From the cell containing the given text, extract its center point as [X, Y] coordinate. 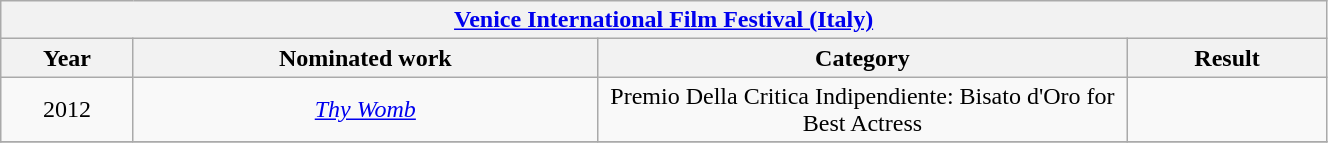
Result [1228, 58]
2012 [68, 110]
Category [862, 58]
Nominated work [365, 58]
Premio Della Critica Indipendiente: Bisato d'Oro for Best Actress [862, 110]
Thy Womb [365, 110]
Year [68, 58]
Venice International Film Festival (Italy) [664, 20]
